For the text-containing cell, return its midpoint in (X, Y) coordinate format. 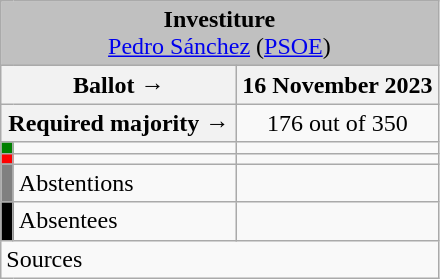
16 November 2023 (338, 85)
Sources (220, 259)
Ballot → (119, 85)
176 out of 350 (338, 123)
Required majority → (119, 123)
Absentees (125, 221)
InvestiturePedro Sánchez (PSOE) (220, 34)
Abstentions (125, 183)
